Locate the cell with the specified text and output its [X, Y] center coordinate. 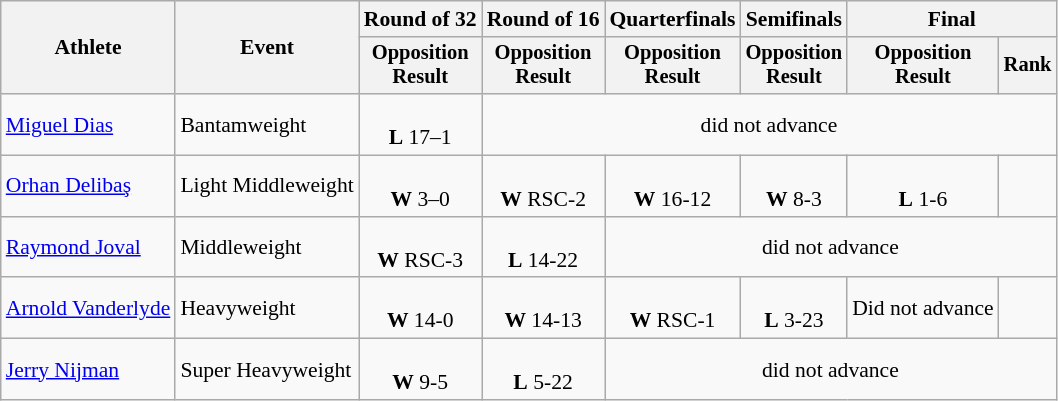
W RSC-2 [544, 186]
W 16-12 [672, 186]
Rank [1028, 66]
W RSC-1 [672, 308]
Miguel Dias [88, 124]
W 8-3 [794, 186]
L 17–1 [420, 124]
Orhan Delibaş [88, 186]
W 9-5 [420, 370]
Heavyweight [266, 308]
Raymond Joval [88, 248]
L 14-22 [544, 248]
L 5-22 [544, 370]
W 3–0 [420, 186]
Semifinals [794, 19]
W RSC-3 [420, 248]
Light Middleweight [266, 186]
L 3-23 [794, 308]
Round of 32 [420, 19]
Athlete [88, 48]
Final [952, 19]
W 14-0 [420, 308]
W 14-13 [544, 308]
Middleweight [266, 248]
Round of 16 [544, 19]
L 1-6 [923, 186]
Did not advance [923, 308]
Bantamweight [266, 124]
Arnold Vanderlyde [88, 308]
Event [266, 48]
Quarterfinals [672, 19]
Super Heavyweight [266, 370]
Jerry Nijman [88, 370]
